Return the (X, Y) coordinate for the center point of the cell that contains the specified text.  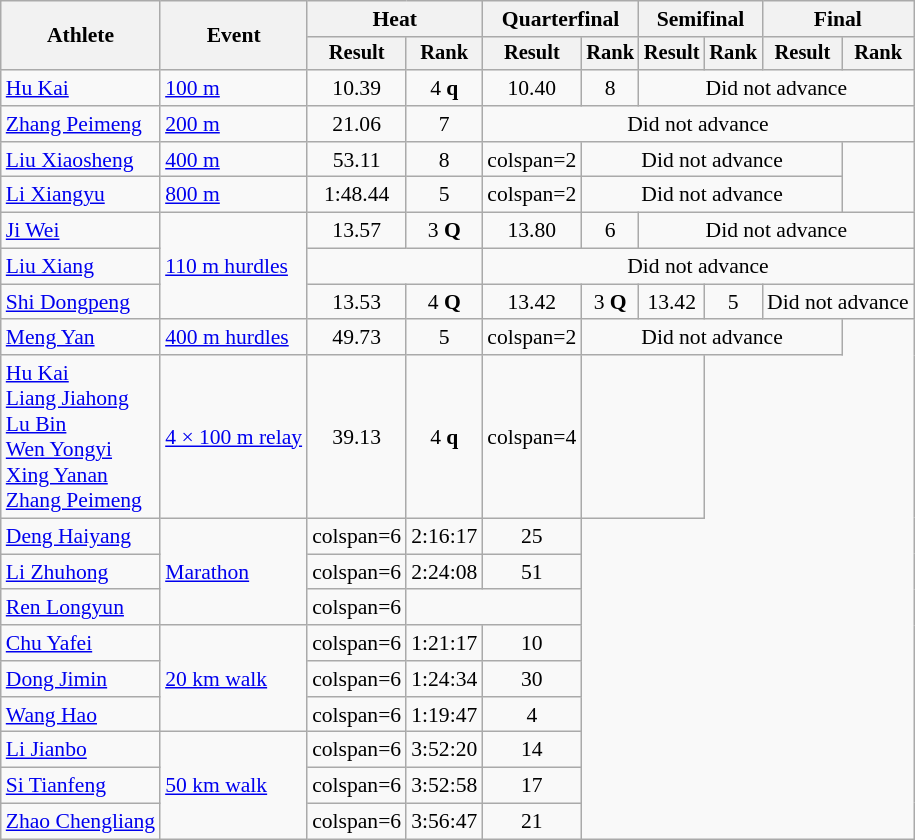
10 (532, 643)
Event (234, 36)
Liu Xiaosheng (80, 160)
Deng Haiyang (80, 537)
3:52:58 (444, 786)
Zhang Peimeng (80, 124)
10.40 (532, 88)
17 (532, 786)
21 (532, 822)
Ji Wei (80, 231)
Wang Hao (80, 715)
51 (532, 572)
200 m (234, 124)
colspan=4 (532, 436)
50 km walk (234, 786)
Semifinal (700, 19)
Meng Yan (80, 338)
Hu Kai (80, 88)
110 m hurdles (234, 266)
49.73 (356, 338)
Li Xiangyu (80, 195)
Si Tianfeng (80, 786)
400 m (234, 160)
7 (444, 124)
25 (532, 537)
Heat (394, 19)
Li Jianbo (80, 750)
53.11 (356, 160)
Chu Yafei (80, 643)
3:52:20 (444, 750)
13.53 (356, 302)
4 (532, 715)
1:48.44 (356, 195)
800 m (234, 195)
Dong Jimin (80, 679)
1:19:47 (444, 715)
13.80 (532, 231)
13.57 (356, 231)
Zhao Chengliang (80, 822)
2:24:08 (444, 572)
100 m (234, 88)
21.06 (356, 124)
6 (610, 231)
14 (532, 750)
10.39 (356, 88)
400 m hurdles (234, 338)
Hu KaiLiang JiahongLu BinWen YongyiXing YananZhang Peimeng (80, 436)
4 Q (444, 302)
Athlete (80, 36)
3:56:47 (444, 822)
39.13 (356, 436)
Marathon (234, 572)
Final (838, 19)
20 km walk (234, 678)
1:24:34 (444, 679)
Li Zhuhong (80, 572)
Ren Longyun (80, 608)
Liu Xiang (80, 267)
Shi Dongpeng (80, 302)
1:21:17 (444, 643)
Quarterfinal (560, 19)
4 × 100 m relay (234, 436)
2:16:17 (444, 537)
30 (532, 679)
